Return [X, Y] of the center of cell containing provided text 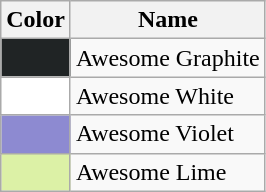
Awesome White [168, 96]
Color [36, 20]
Awesome Violet [168, 134]
Awesome Lime [168, 172]
Name [168, 20]
Awesome Graphite [168, 58]
